Identify which cell holds the provided text, then report its [X, Y] central coordinate. 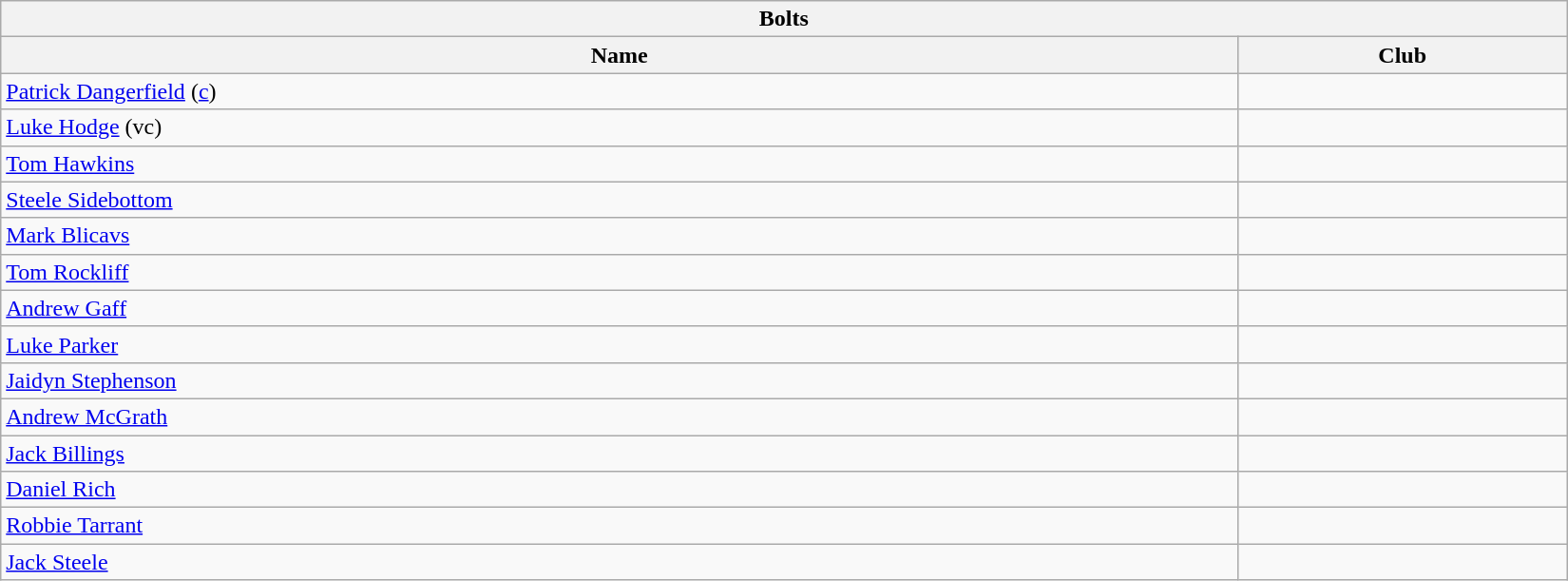
Tom Rockliff [620, 272]
Tom Hawkins [620, 164]
Name [620, 55]
Andrew McGrath [620, 416]
Jaidyn Stephenson [620, 380]
Club [1403, 55]
Robbie Tarrant [620, 526]
Daniel Rich [620, 490]
Luke Hodge (vc) [620, 127]
Mark Blicavs [620, 236]
Jack Billings [620, 454]
Patrick Dangerfield (c) [620, 91]
Steele Sidebottom [620, 200]
Luke Parker [620, 344]
Jack Steele [620, 562]
Bolts [784, 19]
Andrew Gaff [620, 308]
